Determine the [X, Y] coordinate at the center of the cell enclosing the given text.  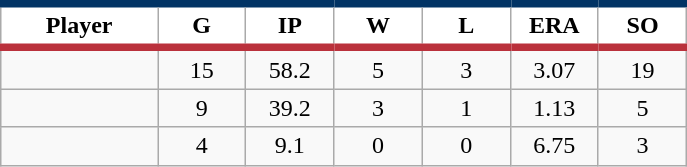
SO [642, 26]
3.07 [554, 68]
Player [80, 26]
15 [202, 68]
G [202, 26]
19 [642, 68]
4 [202, 146]
1 [466, 108]
W [378, 26]
ERA [554, 26]
9.1 [290, 146]
L [466, 26]
6.75 [554, 146]
1.13 [554, 108]
IP [290, 26]
39.2 [290, 108]
58.2 [290, 68]
9 [202, 108]
